Return the (x, y) coordinate for the center point of the cell that contains the specified text.  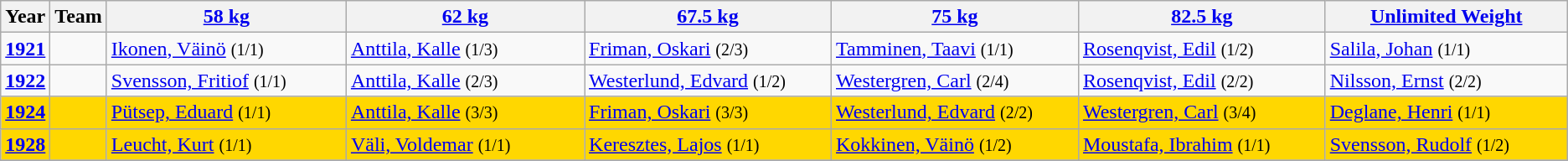
Rosenqvist, Edil (2/2) (1201, 80)
Anttila, Kalle (3/3) (465, 112)
1921 (25, 49)
Väli, Voldemar (1/1) (465, 144)
Team (79, 17)
Leucht, Kurt (1/1) (226, 144)
62 kg (465, 17)
Svensson, Fritiof (1/1) (226, 80)
Salila, Johan (1/1) (1446, 49)
Friman, Oskari (2/3) (709, 49)
Westerlund, Edvard (1/2) (709, 80)
82.5 kg (1201, 17)
Westergren, Carl (2/4) (955, 80)
Keresztes, Lajos (1/1) (709, 144)
Rosenqvist, Edil (1/2) (1201, 49)
75 kg (955, 17)
Kokkinen, Väinö (1/2) (955, 144)
Moustafa, Ibrahim (1/1) (1201, 144)
58 kg (226, 17)
1928 (25, 144)
Anttila, Kalle (2/3) (465, 80)
Westergren, Carl (3/4) (1201, 112)
Pütsep, Eduard (1/1) (226, 112)
Tamminen, Taavi (1/1) (955, 49)
Deglane, Henri (1/1) (1446, 112)
Nilsson, Ernst (2/2) (1446, 80)
Anttila, Kalle (1/3) (465, 49)
Friman, Oskari (3/3) (709, 112)
1924 (25, 112)
67.5 kg (709, 17)
Unlimited Weight (1446, 17)
Year (25, 17)
Svensson, Rudolf (1/2) (1446, 144)
Westerlund, Edvard (2/2) (955, 112)
1922 (25, 80)
Ikonen, Väinö (1/1) (226, 49)
